Scan for the cell matching the given text and deliver its [x, y] coordinate at center. 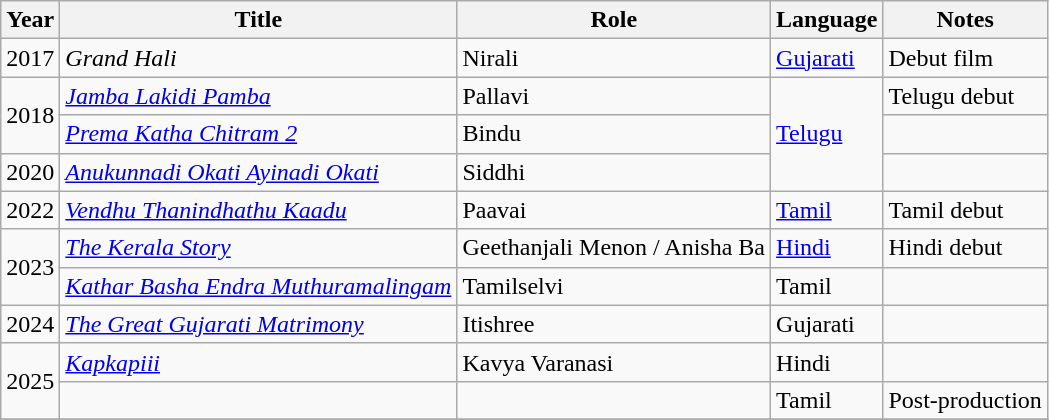
Kapkapiii [258, 362]
2018 [30, 115]
Bindu [614, 134]
The Great Gujarati Matrimony [258, 324]
Pallavi [614, 96]
Vendhu Thanindhathu Kaadu [258, 210]
Tamil debut [965, 210]
Notes [965, 20]
Post-production [965, 400]
Kathar Basha Endra Muthuramalingam [258, 286]
Geethanjali Menon / Anisha Ba [614, 248]
The Kerala Story [258, 248]
Paavai [614, 210]
Siddhi [614, 172]
Anukunnadi Okati Ayinadi Okati [258, 172]
2023 [30, 267]
Language [827, 20]
Itishree [614, 324]
Prema Katha Chitram 2 [258, 134]
Grand Hali [258, 58]
2025 [30, 381]
Kavya Varanasi [614, 362]
2020 [30, 172]
Tamilselvi [614, 286]
Hindi debut [965, 248]
Debut film [965, 58]
Jamba Lakidi Pamba [258, 96]
2017 [30, 58]
Year [30, 20]
2024 [30, 324]
Telugu debut [965, 96]
Role [614, 20]
Telugu [827, 134]
Title [258, 20]
2022 [30, 210]
Nirali [614, 58]
